Locate the cell with the specified text and output its (X, Y) center coordinate. 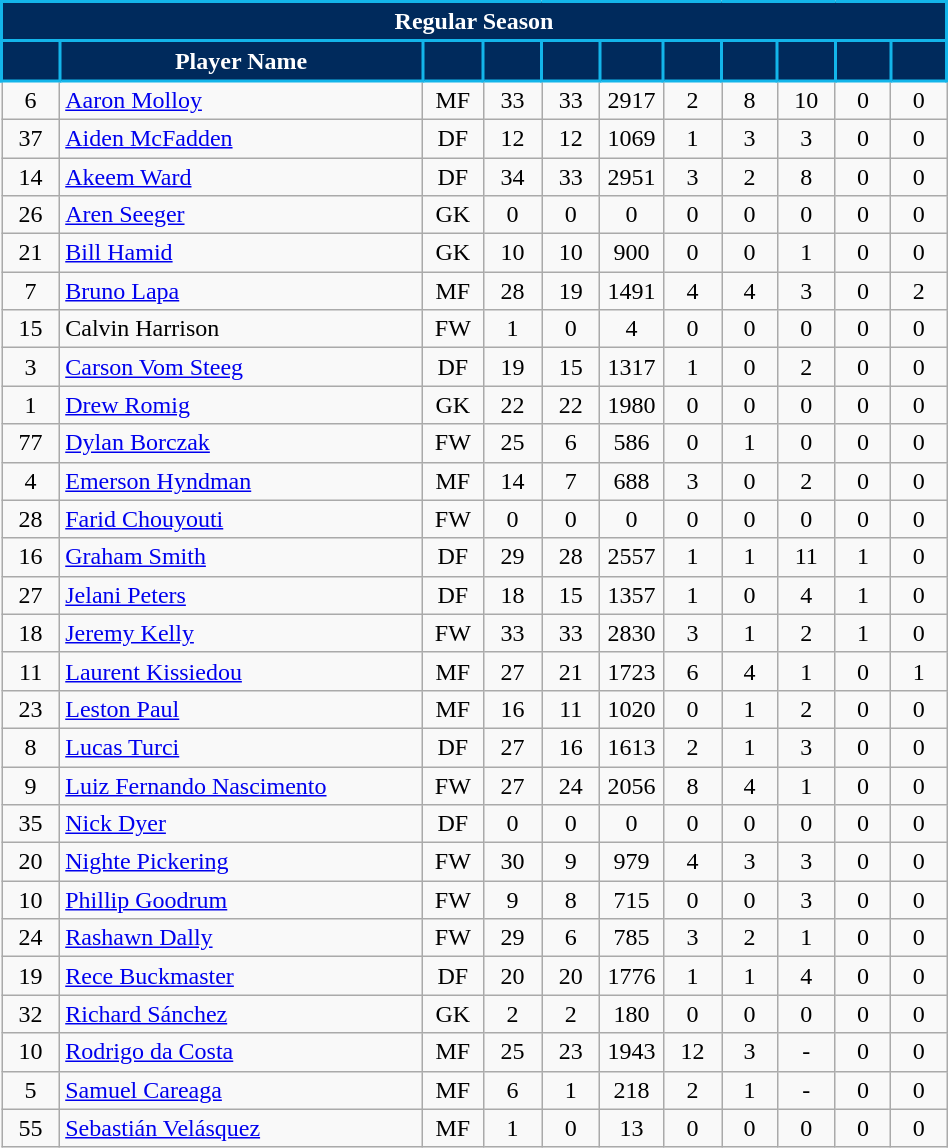
Jelani Peters (242, 595)
37 (31, 138)
2056 (632, 785)
2557 (632, 557)
Graham Smith (242, 557)
Richard Sánchez (242, 1014)
30 (512, 862)
1491 (632, 291)
785 (632, 938)
Aiden McFadden (242, 138)
Nick Dyer (242, 824)
900 (632, 253)
Aaron Molloy (242, 100)
Bill Hamid (242, 253)
715 (632, 900)
Farid Chouyouti (242, 519)
979 (632, 862)
Carson Vom Steeg (242, 367)
13 (632, 1128)
26 (31, 215)
1069 (632, 138)
1776 (632, 976)
586 (632, 443)
55 (31, 1128)
1317 (632, 367)
2830 (632, 633)
1020 (632, 709)
218 (632, 1090)
77 (31, 443)
Bruno Lapa (242, 291)
1980 (632, 405)
Player Name (242, 61)
34 (512, 177)
2951 (632, 177)
180 (632, 1014)
Calvin Harrison (242, 329)
Phillip Goodrum (242, 900)
Rodrigo da Costa (242, 1052)
Aren Seeger (242, 215)
Laurent Kissiedou (242, 671)
1613 (632, 747)
1943 (632, 1052)
35 (31, 824)
Rashawn Dally (242, 938)
Rece Buckmaster (242, 976)
2917 (632, 100)
Luiz Fernando Nascimento (242, 785)
Drew Romig (242, 405)
Lucas Turci (242, 747)
Regular Season (474, 22)
Akeem Ward (242, 177)
Leston Paul (242, 709)
Jeremy Kelly (242, 633)
Samuel Careaga (242, 1090)
Dylan Borczak (242, 443)
Nighte Pickering (242, 862)
Sebastián Velásquez (242, 1128)
32 (31, 1014)
688 (632, 481)
1357 (632, 595)
1723 (632, 671)
Emerson Hyndman (242, 481)
5 (31, 1090)
